Return [x, y] of the center of cell containing provided text 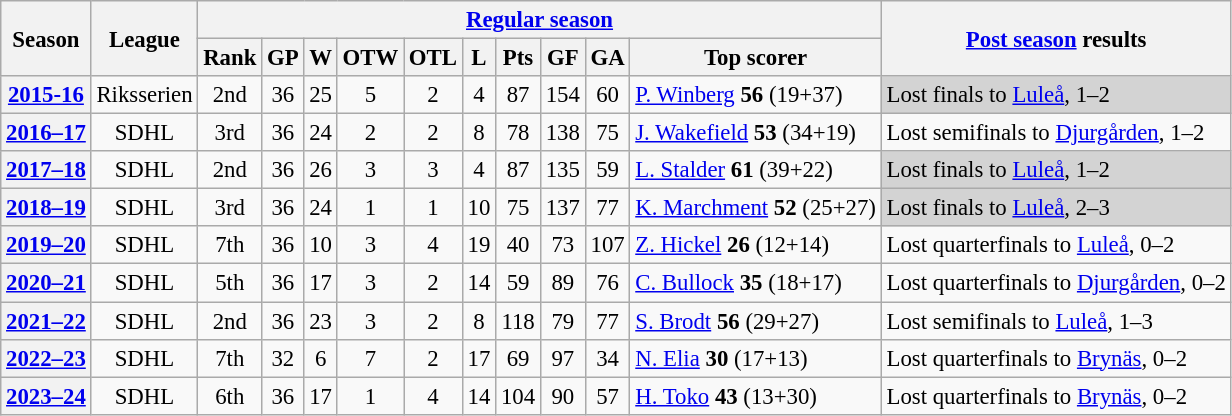
Lost quarterfinals to Luleå, 0–2 [1056, 245]
138 [562, 133]
P. Winberg 56 (19+37) [756, 95]
60 [608, 95]
2017–18 [46, 170]
135 [562, 170]
7 [370, 358]
League [144, 38]
26 [320, 170]
5 [370, 95]
GP [283, 58]
104 [518, 396]
OTW [370, 58]
69 [518, 358]
Lost quarterfinals to Djurgården, 0–2 [1056, 283]
118 [518, 321]
19 [478, 245]
Z. Hickel 26 (12+14) [756, 245]
L [478, 58]
25 [320, 95]
2015-16 [46, 95]
154 [562, 95]
137 [562, 208]
2019–20 [46, 245]
5th [230, 283]
GA [608, 58]
OTL [434, 58]
73 [562, 245]
J. Wakefield 53 (34+19) [756, 133]
2016–17 [46, 133]
W [320, 58]
78 [518, 133]
H. Toko 43 (13+30) [756, 396]
34 [608, 358]
40 [518, 245]
90 [562, 396]
GF [562, 58]
Post season results [1056, 38]
2022–23 [46, 358]
Lost finals to Luleå, 2–3 [1056, 208]
K. Marchment 52 (25+27) [756, 208]
N. Elia 30 (17+13) [756, 358]
2021–22 [46, 321]
97 [562, 358]
Top scorer [756, 58]
Riksserien [144, 95]
32 [283, 358]
6 [320, 358]
Lost semifinals to Luleå, 1–3 [1056, 321]
76 [608, 283]
Regular season [540, 20]
6th [230, 396]
23 [320, 321]
Lost semifinals to Djurgården, 1–2 [1056, 133]
Rank [230, 58]
2020–21 [46, 283]
C. Bullock 35 (18+17) [756, 283]
79 [562, 321]
Season [46, 38]
57 [608, 396]
L. Stalder 61 (39+22) [756, 170]
Pts [518, 58]
2018–19 [46, 208]
107 [608, 245]
2023–24 [46, 396]
S. Brodt 56 (29+27) [756, 321]
89 [562, 283]
